Pinpoint the cell where the given text exists, returning its (X, Y) midpoint coordinate. 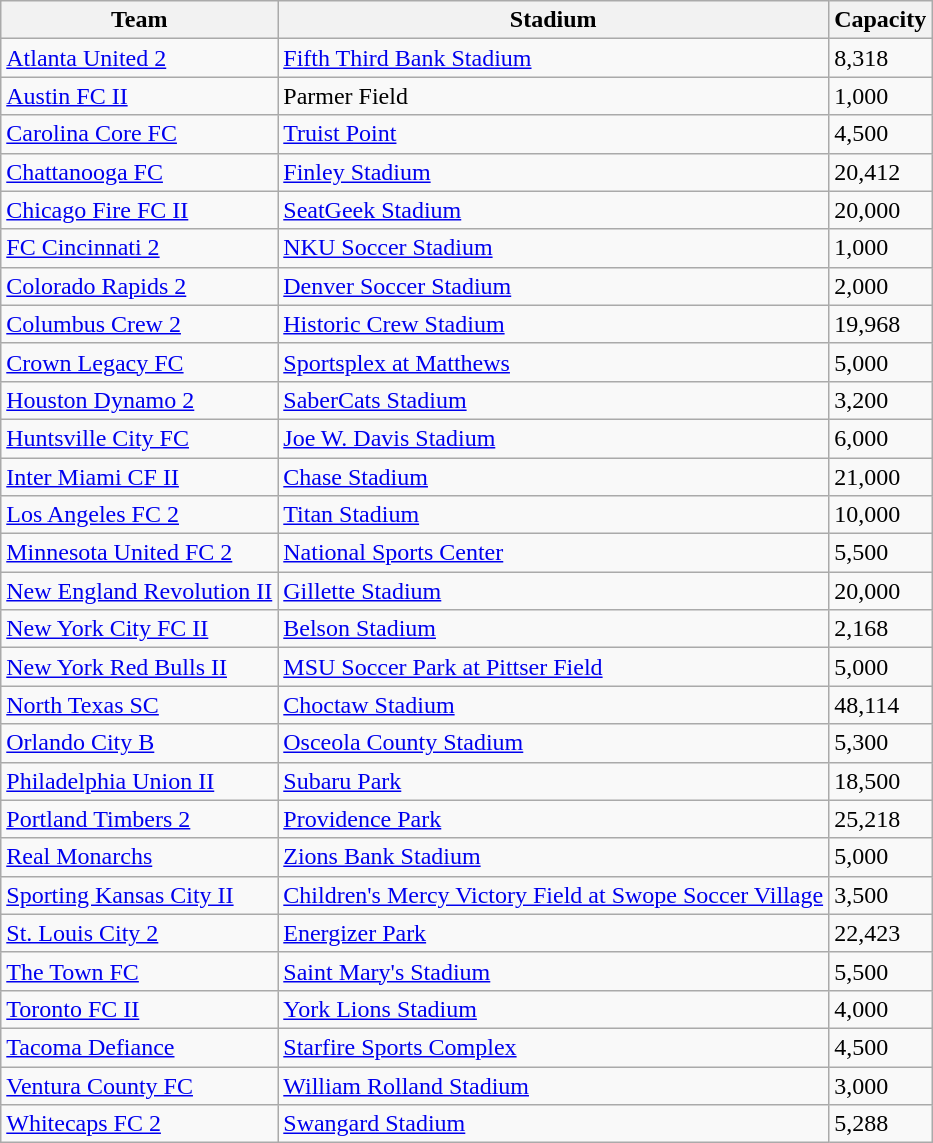
Whitecaps FC 2 (140, 1124)
Swangard Stadium (554, 1124)
Subaru Park (554, 781)
Colorado Rapids 2 (140, 286)
Finley Stadium (554, 172)
5,300 (880, 743)
Philadelphia Union II (140, 781)
Providence Park (554, 819)
Denver Soccer Stadium (554, 286)
Ventura County FC (140, 1085)
Huntsville City FC (140, 438)
New York City FC II (140, 629)
Chicago Fire FC II (140, 210)
20,412 (880, 172)
Minnesota United FC 2 (140, 553)
Sportsplex at Matthews (554, 362)
The Town FC (140, 971)
4,000 (880, 1009)
Houston Dynamo 2 (140, 400)
Team (140, 20)
New England Revolution II (140, 591)
19,968 (880, 324)
York Lions Stadium (554, 1009)
Tacoma Defiance (140, 1047)
Chase Stadium (554, 477)
Inter Miami CF II (140, 477)
21,000 (880, 477)
Belson Stadium (554, 629)
Starfire Sports Complex (554, 1047)
William Rolland Stadium (554, 1085)
3,000 (880, 1085)
Sporting Kansas City II (140, 895)
3,200 (880, 400)
Chattanooga FC (140, 172)
Fifth Third Bank Stadium (554, 58)
22,423 (880, 933)
Osceola County Stadium (554, 743)
Zions Bank Stadium (554, 857)
10,000 (880, 515)
New York Red Bulls II (140, 667)
MSU Soccer Park at Pittser Field (554, 667)
Parmer Field (554, 96)
Stadium (554, 20)
Historic Crew Stadium (554, 324)
8,318 (880, 58)
North Texas SC (140, 705)
Choctaw Stadium (554, 705)
48,114 (880, 705)
NKU Soccer Stadium (554, 248)
Crown Legacy FC (140, 362)
Toronto FC II (140, 1009)
Columbus Crew 2 (140, 324)
Titan Stadium (554, 515)
18,500 (880, 781)
Carolina Core FC (140, 134)
3,500 (880, 895)
Real Monarchs (140, 857)
25,218 (880, 819)
5,288 (880, 1124)
SeatGeek Stadium (554, 210)
Gillette Stadium (554, 591)
St. Louis City 2 (140, 933)
FC Cincinnati 2 (140, 248)
2,000 (880, 286)
SaberCats Stadium (554, 400)
Portland Timbers 2 (140, 819)
Los Angeles FC 2 (140, 515)
Joe W. Davis Stadium (554, 438)
Atlanta United 2 (140, 58)
Orlando City B (140, 743)
2,168 (880, 629)
Truist Point (554, 134)
6,000 (880, 438)
Energizer Park (554, 933)
Austin FC II (140, 96)
National Sports Center (554, 553)
Children's Mercy Victory Field at Swope Soccer Village (554, 895)
Saint Mary's Stadium (554, 971)
Capacity (880, 20)
